Output the (x, y) coordinate of the center of the cell containing the given text.  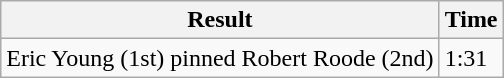
Result (220, 20)
Time (471, 20)
1:31 (471, 58)
Eric Young (1st) pinned Robert Roode (2nd) (220, 58)
